Search for the cell housing the specified text and yield its (X, Y) center coordinate. 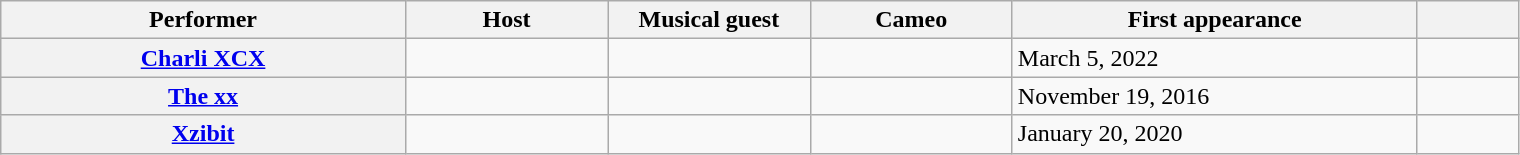
January 20, 2020 (1214, 134)
Xzibit (204, 134)
First appearance (1214, 20)
Charli XCX (204, 58)
Cameo (911, 20)
March 5, 2022 (1214, 58)
The xx (204, 96)
Host (506, 20)
November 19, 2016 (1214, 96)
Musical guest (709, 20)
Performer (204, 20)
